Find where the given text appears and provide that cell's center as (X, Y) coordinate. 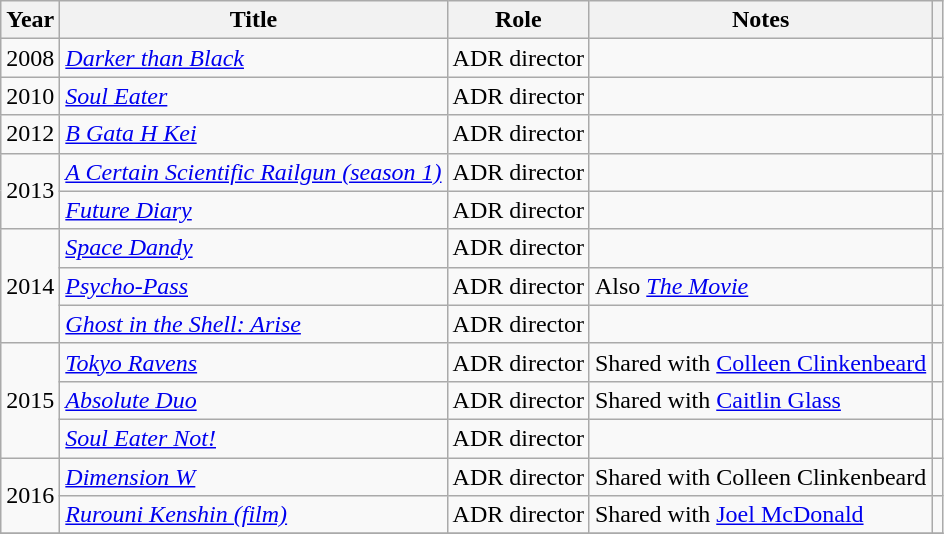
Space Dandy (254, 248)
Darker than Black (254, 58)
Psycho-Pass (254, 286)
B Gata H Kei (254, 134)
2012 (30, 134)
Shared with Joel McDonald (760, 515)
Also The Movie (760, 286)
Title (254, 20)
Rurouni Kenshin (film) (254, 515)
2014 (30, 286)
2008 (30, 58)
2010 (30, 96)
A Certain Scientific Railgun (season 1) (254, 172)
Soul Eater (254, 96)
Notes (760, 20)
Shared with Caitlin Glass (760, 400)
Role (518, 20)
Dimension W (254, 477)
Tokyo Ravens (254, 362)
Soul Eater Not! (254, 438)
2015 (30, 400)
Year (30, 20)
2013 (30, 191)
Ghost in the Shell: Arise (254, 324)
2016 (30, 496)
Absolute Duo (254, 400)
Future Diary (254, 210)
